Extract the (x, y) coordinate from the center of the cell holding the provided text.  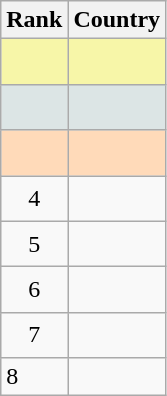
4 (34, 199)
5 (34, 244)
Country (117, 20)
6 (34, 290)
8 (34, 377)
7 (34, 335)
Rank (34, 20)
